Return the (X, Y) coordinate for the center point of the cell that contains the specified text.  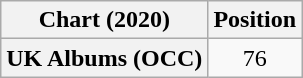
Chart (2020) (104, 20)
Position (255, 20)
UK Albums (OCC) (104, 58)
76 (255, 58)
